Extract the [x, y] coordinate from the center of the cell holding the provided text.  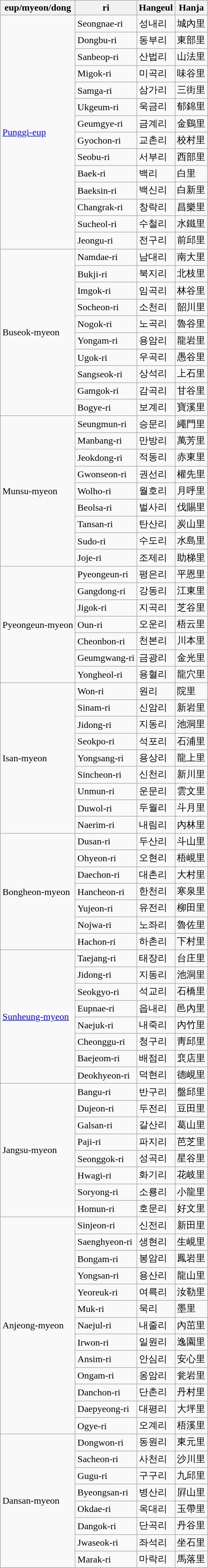
伐賜里 [192, 508]
생현리 [156, 1242]
水鐵里 [192, 224]
白里 [192, 174]
Sinam-ri [106, 708]
魯谷里 [192, 324]
Homun-ri [106, 1209]
Changrak-ri [106, 207]
남대리 [156, 257]
지곡리 [156, 608]
Unmun-ri [106, 791]
마락리 [156, 1559]
水島里 [192, 541]
노곡리 [156, 324]
Ogye-ri [106, 1426]
盤邱里 [192, 1092]
Byeongsan-ri [106, 1493]
Seungmun-ri [106, 424]
Jeongu-ri [106, 241]
大村里 [192, 875]
Deokhyeon-ri [106, 1075]
德峴里 [192, 1075]
沙川里 [192, 1459]
임곡리 [156, 291]
Yongsan-ri [106, 1275]
東元里 [192, 1442]
豆田里 [192, 1108]
Bangu-ri [106, 1092]
Gugu-ri [106, 1476]
구구리 [156, 1476]
昌樂里 [192, 207]
Imgok-ri [106, 291]
우곡리 [156, 358]
두월리 [156, 808]
Geumgwang-ri [106, 658]
Yujeon-ri [106, 908]
Pyeongeun-ri [106, 574]
校村里 [192, 140]
Ohyeon-ri [106, 858]
城內里 [192, 24]
청구리 [156, 1042]
호문리 [156, 1209]
鳳岩里 [192, 1259]
서부리 [156, 157]
보계리 [156, 408]
원리 [156, 691]
강동리 [156, 591]
단촌리 [156, 1392]
星谷里 [192, 1159]
하촌리 [156, 942]
龍岩里 [192, 341]
권선리 [156, 475]
上石里 [192, 374]
단곡리 [156, 1526]
천본리 [156, 642]
Bongheon-myeon [38, 891]
Bukji-ri [106, 274]
裵店里 [192, 1059]
Dusan-ri [106, 842]
소천리 [156, 307]
안심리 [156, 1359]
金鷄里 [192, 124]
Naerim-ri [106, 825]
Dongwon-ri [106, 1442]
유전리 [156, 908]
Seongnae-ri [106, 24]
사천리 [156, 1459]
安心里 [192, 1359]
西部里 [192, 157]
Jangsu-myeon [38, 1150]
龍穴里 [192, 675]
Taejang-ri [106, 959]
내림리 [156, 825]
Seokgyo-ri [106, 991]
九邱里 [192, 1476]
芝谷里 [192, 608]
郁錦里 [192, 107]
Paji-ri [106, 1142]
汝勒里 [192, 1293]
Oun-ri [106, 624]
白新里 [192, 191]
Hancheon-ri [106, 892]
Irwon-ri [106, 1342]
노좌리 [156, 925]
玉帶里 [192, 1509]
병산리 [156, 1493]
大坪里 [192, 1410]
금계리 [156, 124]
성내리 [156, 24]
權先里 [192, 475]
상석리 [156, 374]
江東里 [192, 591]
坐石里 [192, 1543]
Soryong-ri [106, 1192]
芭芝里 [192, 1142]
萬芳里 [192, 441]
逸園里 [192, 1342]
愚谷里 [192, 358]
院里 [192, 691]
파지리 [156, 1142]
新岩里 [192, 708]
교촌리 [156, 140]
Seobu-ri [106, 157]
옥대리 [156, 1509]
배점리 [156, 1059]
용혈리 [156, 675]
寶溪里 [192, 408]
Nojwa-ri [106, 925]
丹谷里 [192, 1526]
북지리 [156, 274]
Galsan-ri [106, 1126]
Naejuk-ri [106, 1025]
內茁里 [192, 1326]
수도리 [156, 541]
Isan-myeon [38, 758]
성곡리 [156, 1159]
金光里 [192, 658]
Bogye-ri [106, 408]
Seokpo-ri [106, 741]
갈산리 [156, 1126]
ri [106, 8]
前邱里 [192, 241]
삼가리 [156, 90]
옹암리 [156, 1376]
炭山里 [192, 525]
生峴里 [192, 1242]
內林里 [192, 825]
Sangseok-ri [106, 374]
대평리 [156, 1410]
월호리 [156, 491]
柳田里 [192, 908]
梧峴里 [192, 858]
Duwol-ri [106, 808]
雲文里 [192, 791]
Buseok-myeon [38, 333]
창락리 [156, 207]
적동리 [156, 457]
平恩里 [192, 574]
Baejeom-ri [106, 1059]
Dongbu-ri [106, 40]
龍山里 [192, 1275]
Saenghyeon-ri [106, 1242]
斗山里 [192, 842]
Pyeongeun-myeon [38, 624]
山法里 [192, 57]
eup/myeon/dong [38, 8]
Sudo-ri [106, 541]
Gwonseon-ri [106, 475]
평은리 [156, 574]
Tansan-ri [106, 525]
운문리 [156, 791]
Namdae-ri [106, 257]
Seonggok-ri [106, 1159]
龍上里 [192, 759]
Marak-ri [106, 1559]
Joje-ri [106, 558]
화기리 [156, 1176]
Okdae-ri [106, 1509]
탄산리 [156, 525]
미곡리 [156, 74]
Yeoreuk-ri [106, 1293]
산법리 [156, 57]
新田里 [192, 1225]
동부리 [156, 40]
內竹里 [192, 1025]
梧溪里 [192, 1426]
Gamgok-ri [106, 391]
Yongheol-ri [106, 675]
Hanja [192, 8]
北枝里 [192, 274]
川本里 [192, 642]
Jeokdong-ri [106, 457]
Jwaseok-ri [106, 1543]
Ongam-ri [106, 1376]
욱금리 [156, 107]
魯佐里 [192, 925]
석교리 [156, 991]
赤東里 [192, 457]
小龍里 [192, 1192]
Manbang-ri [106, 441]
Nogok-ri [106, 324]
花岐里 [192, 1176]
Sincheon-ri [106, 775]
Gangdong-ri [106, 591]
韶川里 [192, 307]
三街里 [192, 90]
林谷里 [192, 291]
下村里 [192, 942]
繩門里 [192, 424]
수철리 [156, 224]
좌석리 [156, 1543]
Hachon-ri [106, 942]
Hwagi-ri [106, 1176]
오계리 [156, 1426]
신천리 [156, 775]
Sanbeop-ri [106, 57]
Dangok-ri [106, 1526]
Danchon-ri [106, 1392]
Ansim-ri [106, 1359]
감곡리 [156, 391]
好文里 [192, 1209]
Naejul-ri [106, 1326]
Anjeong-myeon [38, 1326]
Baeksin-ri [106, 191]
Socheon-ri [106, 307]
여륵리 [156, 1293]
梧云里 [192, 624]
甘谷里 [192, 391]
Won-ri [106, 691]
묵리 [156, 1309]
조제리 [156, 558]
Jigok-ri [106, 608]
Sinjeon-ri [106, 1225]
석포리 [156, 741]
南大里 [192, 257]
오현리 [156, 858]
Daepyeong-ri [106, 1410]
Migok-ri [106, 74]
봉암리 [156, 1259]
내죽리 [156, 1025]
Wolho-ri [106, 491]
新川里 [192, 775]
한천리 [156, 892]
신암리 [156, 708]
백리 [156, 174]
신전리 [156, 1225]
馬落里 [192, 1559]
寒泉里 [192, 892]
Dansan-myeon [38, 1501]
葛山里 [192, 1126]
전구리 [156, 241]
만방리 [156, 441]
石橋里 [192, 991]
邑內里 [192, 1009]
용산리 [156, 1275]
Sucheol-ri [106, 224]
Sacheon-ri [106, 1459]
금광리 [156, 658]
Bongam-ri [106, 1259]
Eupnae-ri [106, 1009]
Baek-ri [106, 174]
Ukgeum-ri [106, 107]
月呼里 [192, 491]
용상리 [156, 759]
Daechon-ri [106, 875]
덕현리 [156, 1075]
Punggi-eup [38, 132]
Gyochon-ri [106, 140]
두산리 [156, 842]
Yongam-ri [106, 341]
백신리 [156, 191]
Sunheung-myeon [38, 1017]
丹村里 [192, 1392]
台庄里 [192, 959]
Ugok-ri [106, 358]
Munsu-myeon [38, 491]
墨里 [192, 1309]
벌사리 [156, 508]
屛山里 [192, 1493]
Yongsang-ri [106, 759]
瓮岩里 [192, 1376]
Cheonbon-ri [106, 642]
Samga-ri [106, 90]
味谷里 [192, 74]
대촌리 [156, 875]
助梯里 [192, 558]
東部里 [192, 40]
Cheonggu-ri [106, 1042]
斗月里 [192, 808]
두전리 [156, 1108]
오운리 [156, 624]
소룡리 [156, 1192]
石浦里 [192, 741]
靑邱里 [192, 1042]
Beolsa-ri [106, 508]
Muk-ri [106, 1309]
내줄리 [156, 1326]
동원리 [156, 1442]
반구리 [156, 1092]
Geumgye-ri [106, 124]
Dujeon-ri [106, 1108]
일원리 [156, 1342]
태장리 [156, 959]
읍내리 [156, 1009]
승문리 [156, 424]
용암리 [156, 341]
Hangeul [156, 8]
